Identify which cell holds the provided text, then report its [X, Y] central coordinate. 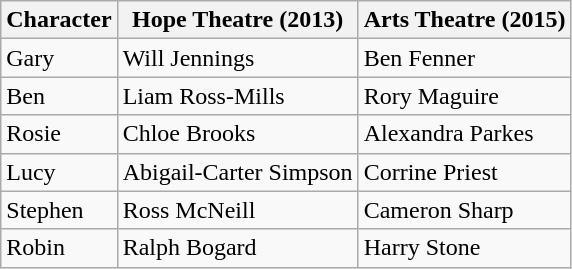
Chloe Brooks [238, 134]
Ben Fenner [464, 58]
Rory Maguire [464, 96]
Ralph Bogard [238, 248]
Abigail-Carter Simpson [238, 172]
Lucy [59, 172]
Ross McNeill [238, 210]
Arts Theatre (2015) [464, 20]
Will Jennings [238, 58]
Rosie [59, 134]
Stephen [59, 210]
Alexandra Parkes [464, 134]
Cameron Sharp [464, 210]
Ben [59, 96]
Hope Theatre (2013) [238, 20]
Gary [59, 58]
Liam Ross-Mills [238, 96]
Harry Stone [464, 248]
Character [59, 20]
Corrine Priest [464, 172]
Robin [59, 248]
